Pinpoint the cell where the given text exists, returning its [x, y] midpoint coordinate. 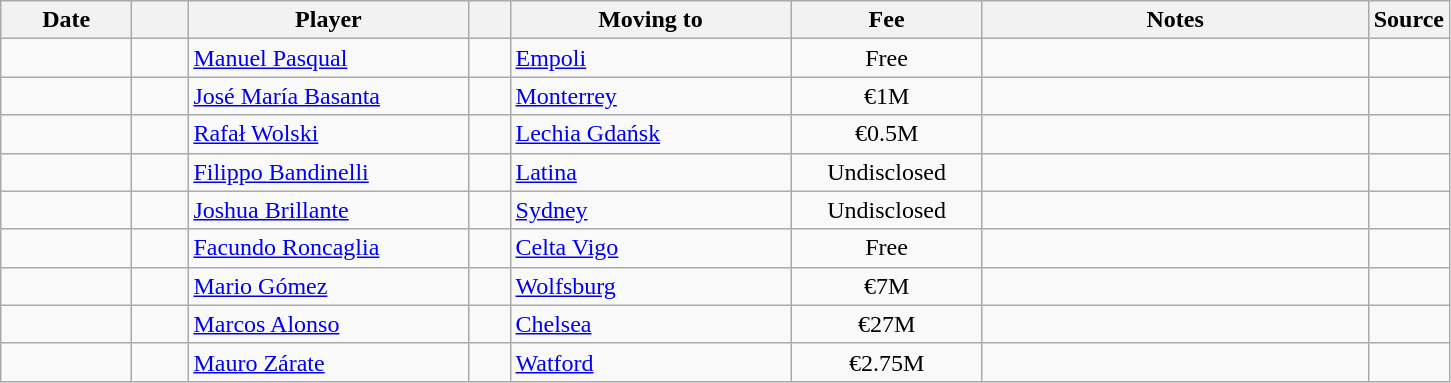
Mauro Zárate [328, 362]
Moving to [650, 20]
Filippo Bandinelli [328, 172]
Date [66, 20]
Source [1408, 20]
€2.75M [886, 362]
Monterrey [650, 96]
Facundo Roncaglia [328, 248]
€7M [886, 286]
Empoli [650, 58]
Watford [650, 362]
Notes [1175, 20]
Marcos Alonso [328, 324]
€27M [886, 324]
Celta Vigo [650, 248]
Rafał Wolski [328, 134]
Chelsea [650, 324]
Mario Gómez [328, 286]
Player [328, 20]
Lechia Gdańsk [650, 134]
Joshua Brillante [328, 210]
€1M [886, 96]
Latina [650, 172]
José María Basanta [328, 96]
Fee [886, 20]
€0.5M [886, 134]
Manuel Pasqual [328, 58]
Sydney [650, 210]
Wolfsburg [650, 286]
